Return [X, Y] of the center of cell containing provided text 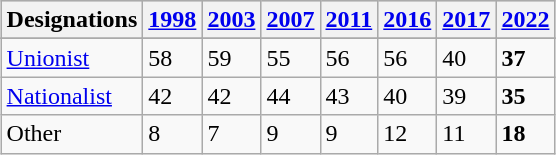
7 [232, 134]
2016 [408, 20]
2011 [349, 20]
Other [72, 134]
2003 [232, 20]
58 [172, 58]
43 [349, 96]
1998 [172, 20]
44 [290, 96]
59 [232, 58]
8 [172, 134]
11 [466, 134]
39 [466, 96]
Designations [72, 20]
37 [526, 58]
Nationalist [72, 96]
2022 [526, 20]
Unionist [72, 58]
2017 [466, 20]
35 [526, 96]
12 [408, 134]
55 [290, 58]
18 [526, 134]
2007 [290, 20]
